Return [X, Y] of the center of cell containing provided text 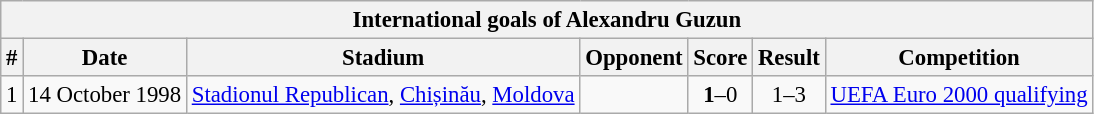
# [12, 58]
Stadium [382, 58]
Stadionul Republican, Chișinău, Moldova [382, 95]
Opponent [634, 58]
1–0 [720, 95]
International goals of Alexandru Guzun [547, 20]
Result [790, 58]
Date [105, 58]
Score [720, 58]
14 October 1998 [105, 95]
Competition [959, 58]
UEFA Euro 2000 qualifying [959, 95]
1 [12, 95]
1–3 [790, 95]
